Identify which cell holds the provided text, then report its (x, y) central coordinate. 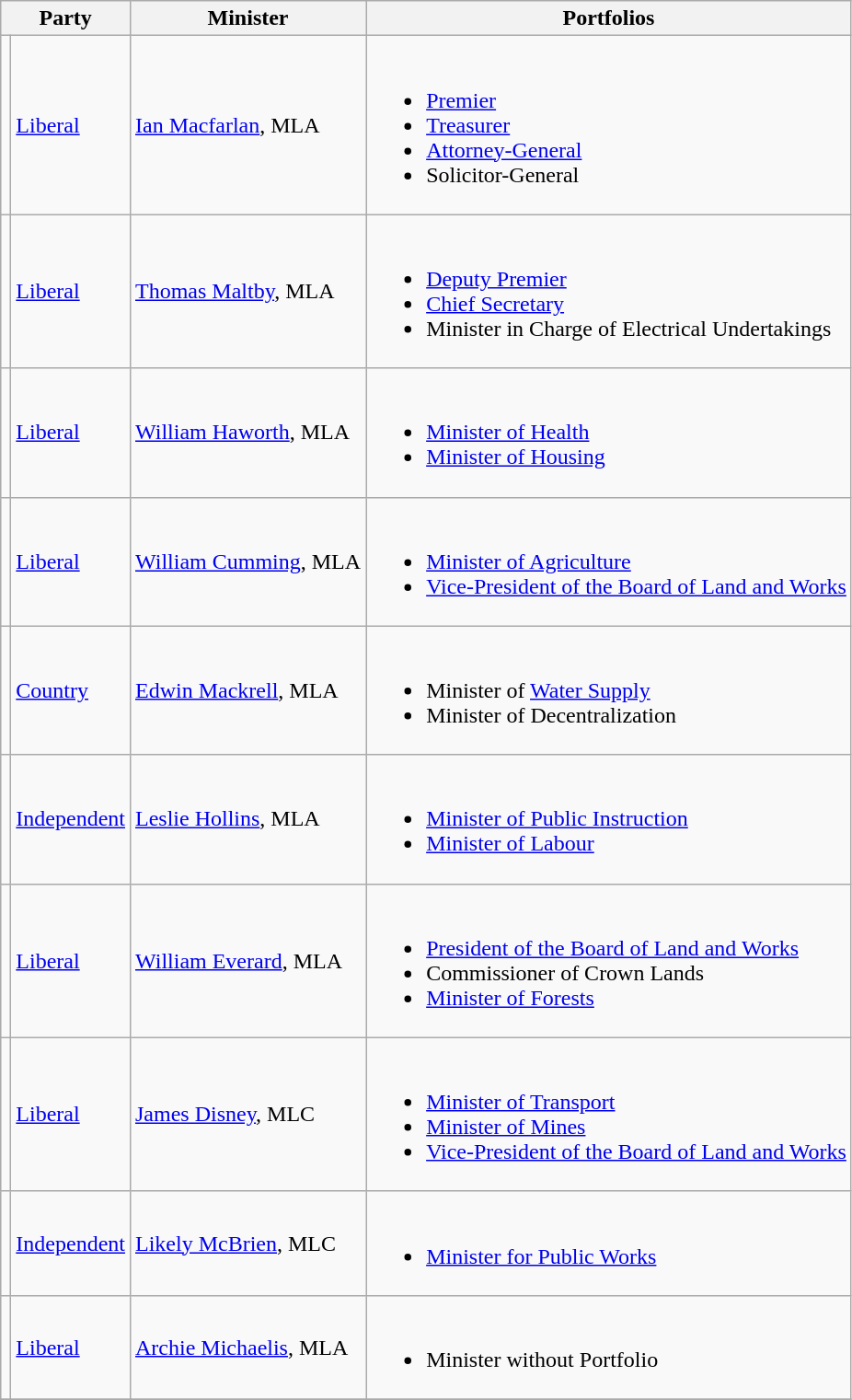
William Haworth, MLA (248, 433)
William Everard, MLA (248, 961)
Minister (248, 18)
Minister for Public Works (609, 1243)
Country (71, 690)
Ian Macfarlan, MLA (248, 125)
Thomas Maltby, MLA (248, 291)
PremierTreasurerAttorney-GeneralSolicitor-General (609, 125)
Party (66, 18)
Minister of HealthMinister of Housing (609, 433)
Minister of AgricultureVice-President of the Board of Land and Works (609, 561)
Likely McBrien, MLC (248, 1243)
Edwin Mackrell, MLA (248, 690)
Portfolios (609, 18)
Leslie Hollins, MLA (248, 819)
President of the Board of Land and WorksCommissioner of Crown LandsMinister of Forests (609, 961)
Archie Michaelis, MLA (248, 1348)
William Cumming, MLA (248, 561)
Minister without Portfolio (609, 1348)
Minister of Water SupplyMinister of Decentralization (609, 690)
Deputy PremierChief SecretaryMinister in Charge of Electrical Undertakings (609, 291)
Minister of TransportMinister of MinesVice-President of the Board of Land and Works (609, 1114)
Minister of Public InstructionMinister of Labour (609, 819)
James Disney, MLC (248, 1114)
